Output the (x, y) coordinate of the center of the cell containing the given text.  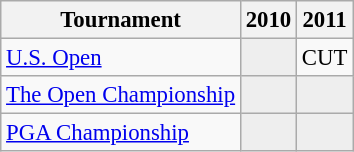
The Open Championship (121, 95)
Tournament (121, 20)
PGA Championship (121, 133)
2010 (268, 20)
CUT (325, 58)
2011 (325, 20)
U.S. Open (121, 58)
